Detect which cell encompasses the target text, then output its [x, y] center coordinate. 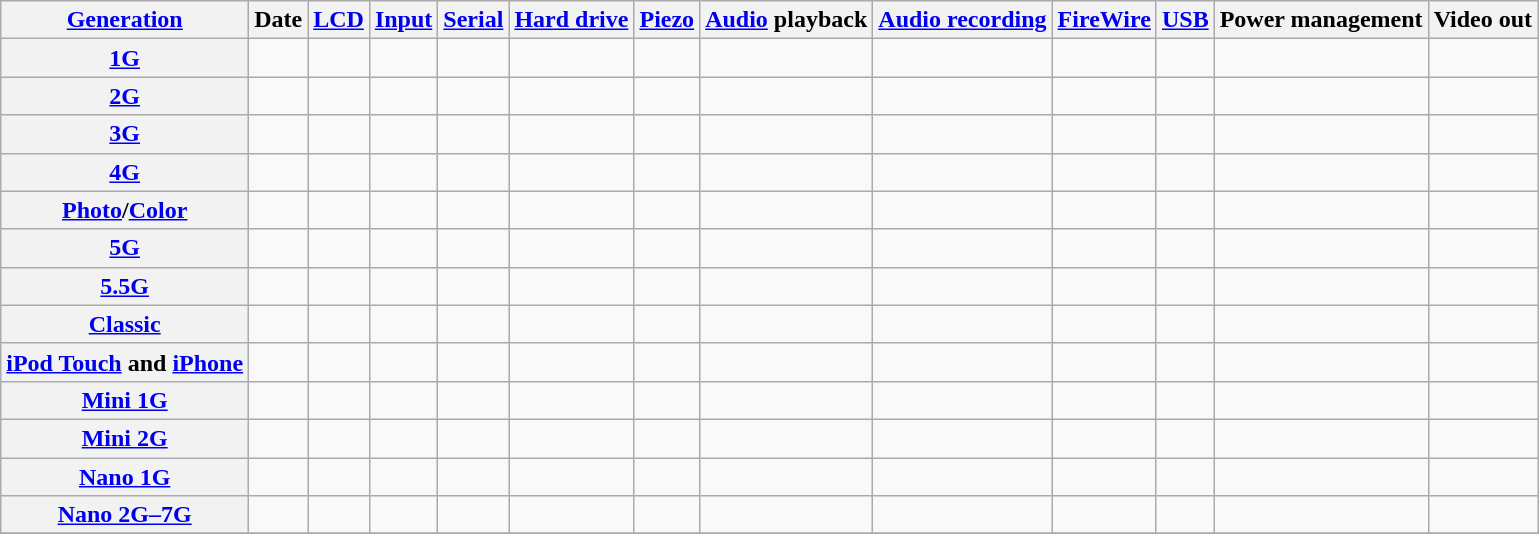
FireWire [1104, 20]
Piezo [667, 20]
Hard drive [572, 20]
Power management [1321, 20]
Audio recording [962, 20]
Date [278, 20]
Nano 1G [125, 477]
Classic [125, 324]
2G [125, 96]
Serial [474, 20]
Video out [1483, 20]
iPod Touch and iPhone [125, 362]
1G [125, 58]
3G [125, 134]
5.5G [125, 286]
Input [403, 20]
Generation [125, 20]
Photo/Color [125, 210]
LCD [339, 20]
Nano 2G–7G [125, 515]
USB [1185, 20]
Mini 1G [125, 400]
4G [125, 172]
Mini 2G [125, 438]
Audio playback [786, 20]
5G [125, 248]
